Provide the (X, Y) coordinate of the cell's center where the given text is located.  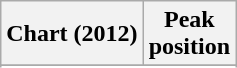
Peakposition (189, 34)
Chart (2012) (72, 34)
